Search for the cell housing the specified text and yield its [X, Y] center coordinate. 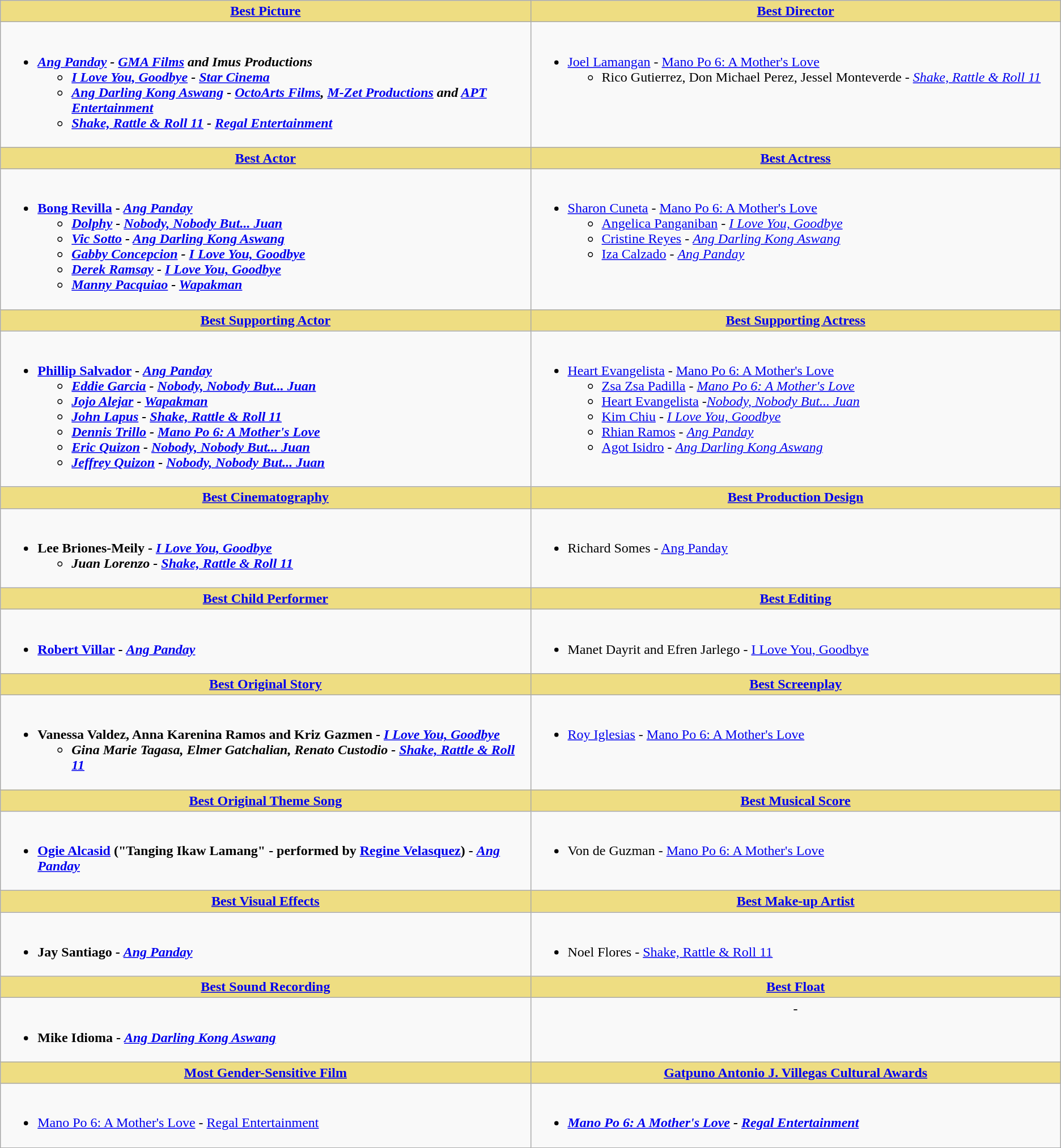
Best Supporting Actress [796, 320]
Best Musical Score [796, 801]
Von de Guzman - Mano Po 6: A Mother's Love [796, 851]
- [796, 1030]
Roy Iglesias - Mano Po 6: A Mother's Love [796, 742]
Best Float [796, 987]
Best Visual Effects [265, 902]
Robert Villar - Ang Panday [265, 641]
Best Director [796, 11]
Best Supporting Actor [265, 320]
Best Screenplay [796, 684]
Noel Flores - Shake, Rattle & Roll 11 [796, 944]
Jay Santiago - Ang Panday [265, 944]
Sharon Cuneta - Mano Po 6: A Mother's LoveAngelica Panganiban - I Love You, GoodbyeCristine Reyes - Ang Darling Kong AswangIza Calzado - Ang Panday [796, 239]
Best Editing [796, 598]
Best Child Performer [265, 598]
Ogie Alcasid ("Tanging Ikaw Lamang" - performed by Regine Velasquez) - Ang Panday [265, 851]
Best Original Theme Song [265, 801]
Best Original Story [265, 684]
Best Production Design [796, 498]
Lee Briones-Meily - I Love You, GoodbyeJuan Lorenzo - Shake, Rattle & Roll 11 [265, 548]
Best Make-up Artist [796, 902]
Best Cinematography [265, 498]
Most Gender-Sensitive Film [265, 1073]
Joel Lamangan - Mano Po 6: A Mother's LoveRico Gutierrez, Don Michael Perez, Jessel Monteverde - Shake, Rattle & Roll 11 [796, 85]
Best Actress [796, 158]
Gatpuno Antonio J. Villegas Cultural Awards [796, 1073]
Best Picture [265, 11]
Manet Dayrit and Efren Jarlego - I Love You, Goodbye [796, 641]
Richard Somes - Ang Panday [796, 548]
Mike Idioma - Ang Darling Kong Aswang [265, 1030]
Best Actor [265, 158]
Best Sound Recording [265, 987]
